For the text-containing cell, return its midpoint in (X, Y) coordinate format. 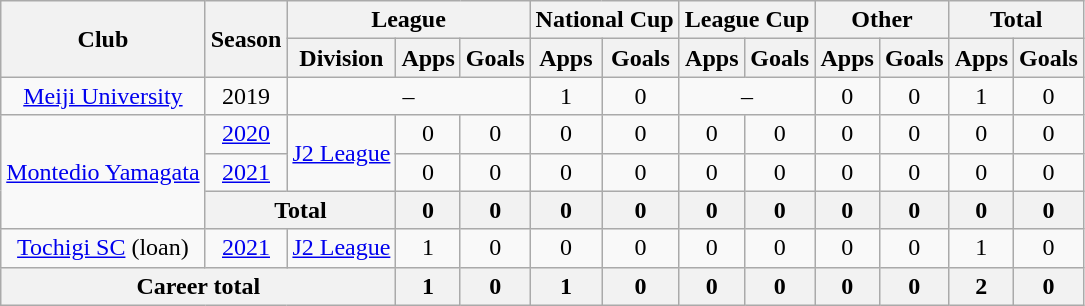
Montedio Yamagata (103, 172)
Club (103, 39)
2019 (246, 96)
Division (342, 58)
Tochigi SC (loan) (103, 248)
Season (246, 39)
2020 (246, 134)
League (408, 20)
Career total (198, 286)
Meiji University (103, 96)
2 (981, 286)
National Cup (604, 20)
Other (882, 20)
League Cup (747, 20)
